Pinpoint the cell where the given text exists, returning its [X, Y] midpoint coordinate. 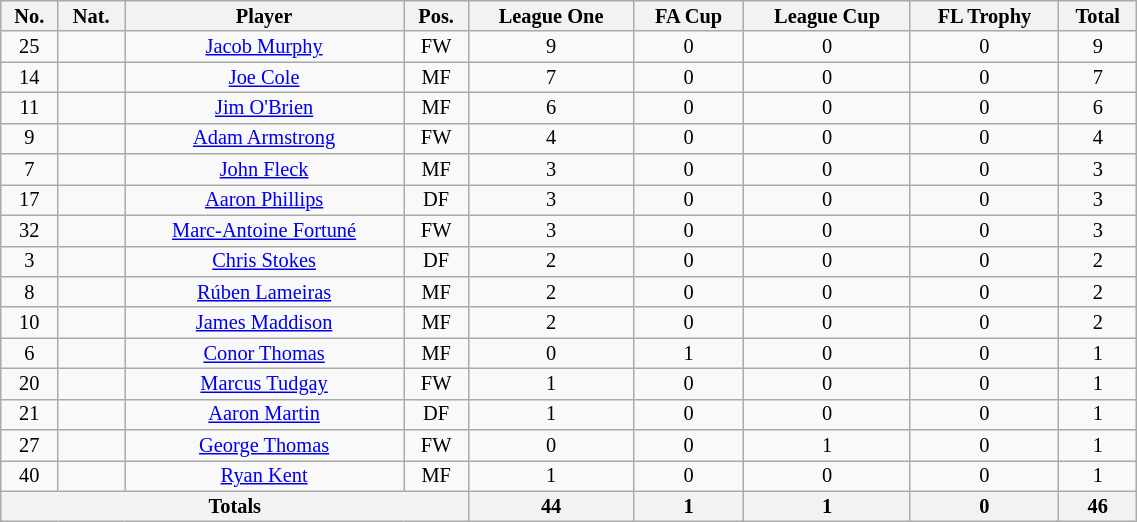
League Cup [827, 16]
Adam Armstrong [264, 138]
No. [30, 16]
Aaron Phillips [264, 200]
Marc-Antoine Fortuné [264, 230]
FA Cup [688, 16]
Jim O'Brien [264, 108]
Nat. [92, 16]
14 [30, 78]
32 [30, 230]
Player [264, 16]
Pos. [436, 16]
George Thomas [264, 446]
44 [552, 506]
25 [30, 46]
Marcus Tudgay [264, 384]
John Fleck [264, 170]
Rúben Lameiras [264, 292]
10 [30, 322]
20 [30, 384]
James Maddison [264, 322]
Total [1098, 16]
27 [30, 446]
Totals [235, 506]
17 [30, 200]
Aaron Martin [264, 414]
46 [1098, 506]
8 [30, 292]
Conor Thomas [264, 354]
Jacob Murphy [264, 46]
Ryan Kent [264, 476]
League One [552, 16]
Joe Cole [264, 78]
21 [30, 414]
Chris Stokes [264, 262]
FL Trophy [984, 16]
11 [30, 108]
40 [30, 476]
